Capture the cell that displays the provided text and extract its [x, y] central coordinate. 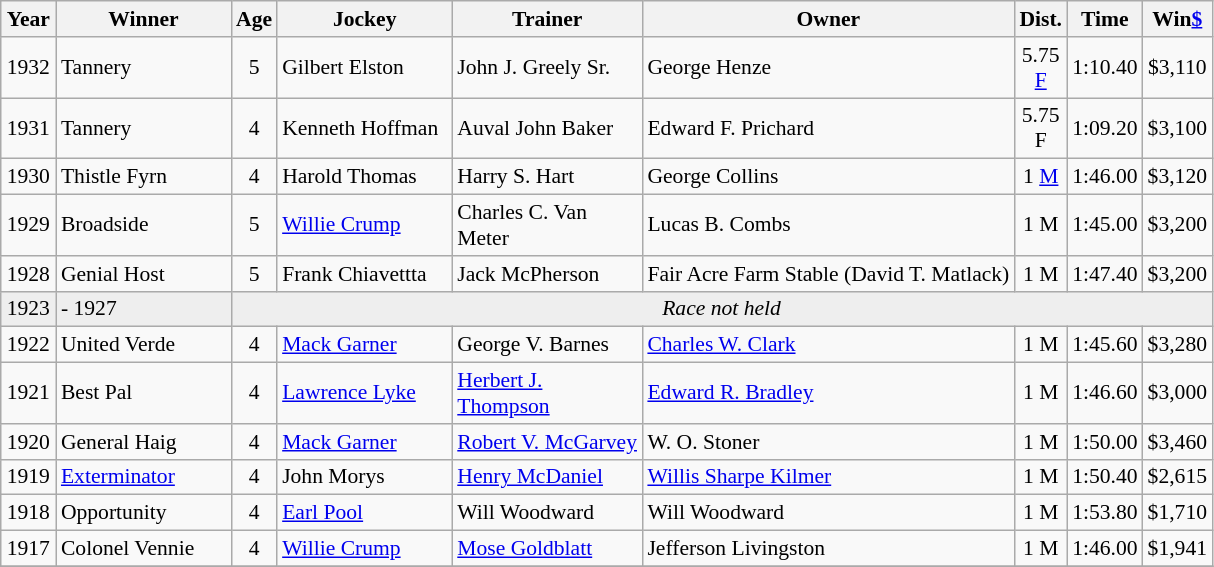
$3,280 [1178, 345]
1920 [28, 442]
Owner [828, 19]
Edward R. Bradley [828, 394]
1:50.00 [1104, 442]
Charles W. Clark [828, 345]
$3,000 [1178, 394]
General Haig [144, 442]
1931 [28, 128]
$1,710 [1178, 513]
1:53.80 [1104, 513]
Jack McPherson [547, 274]
Edward F. Prichard [828, 128]
Mose Goldblatt [547, 549]
Trainer [547, 19]
$3,110 [1178, 68]
Time [1104, 19]
Auval John Baker [547, 128]
Henry McDaniel [547, 477]
1:45.60 [1104, 345]
Broadside [144, 226]
1928 [28, 274]
Opportunity [144, 513]
Charles C. Van Meter [547, 226]
- 1927 [144, 309]
John J. Greely Sr. [547, 68]
Colonel Vennie [144, 549]
$1,941 [1178, 549]
1932 [28, 68]
Exterminator [144, 477]
1921 [28, 394]
Fair Acre Farm Stable (David T. Matlack) [828, 274]
Lawrence Lyke [364, 394]
Harry S. Hart [547, 177]
1:10.40 [1104, 68]
Frank Chiavettta [364, 274]
$2,615 [1178, 477]
Jefferson Livingston [828, 549]
Year [28, 19]
Age [254, 19]
Earl Pool [364, 513]
Lucas B. Combs [828, 226]
Genial Host [144, 274]
Jockey [364, 19]
Dist. [1040, 19]
Winner [144, 19]
1923 [28, 309]
Kenneth Hoffman [364, 128]
Best Pal [144, 394]
$3,100 [1178, 128]
$3,120 [1178, 177]
$3,460 [1178, 442]
George Henze [828, 68]
Thistle Fyrn [144, 177]
1:09.20 [1104, 128]
Gilbert Elston [364, 68]
George Collins [828, 177]
1930 [28, 177]
George V. Barnes [547, 345]
1929 [28, 226]
1922 [28, 345]
1:45.00 [1104, 226]
1919 [28, 477]
W. O. Stoner [828, 442]
Race not held [722, 309]
Willis Sharpe Kilmer [828, 477]
Herbert J. Thompson [547, 394]
1917 [28, 549]
1:47.40 [1104, 274]
1918 [28, 513]
1:46.60 [1104, 394]
Win$ [1178, 19]
Harold Thomas [364, 177]
United Verde [144, 345]
John Morys [364, 477]
1:50.40 [1104, 477]
Robert V. McGarvey [547, 442]
